Pinpoint the cell where the given text exists, returning its [x, y] midpoint coordinate. 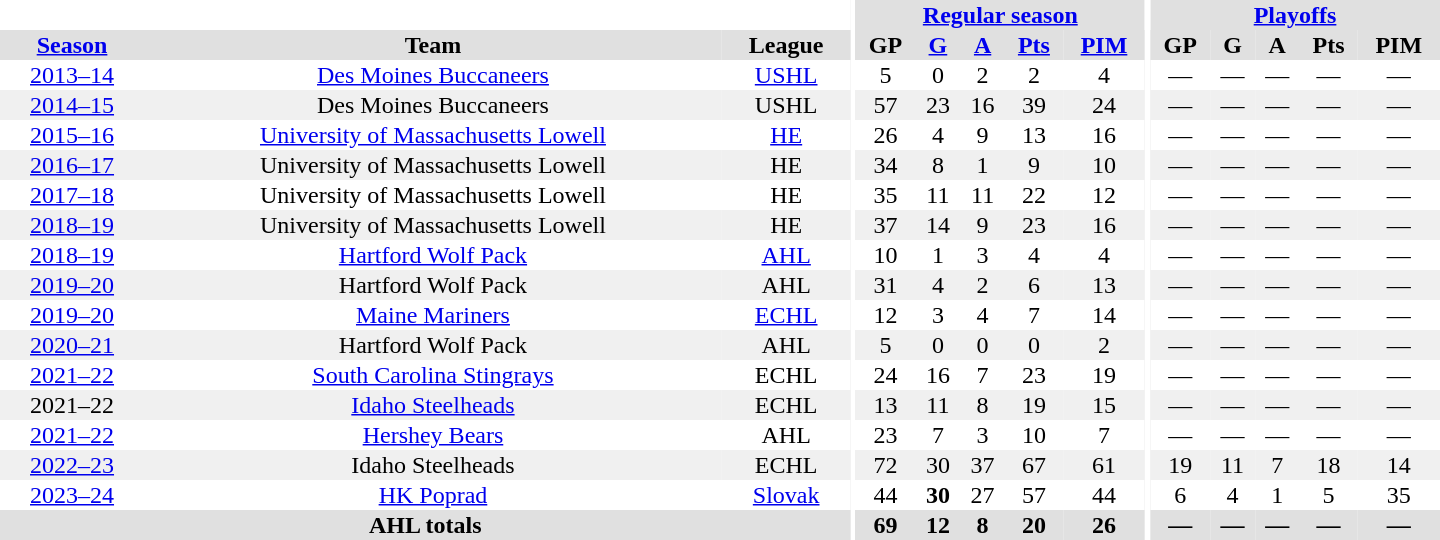
2023–24 [72, 495]
2014–15 [72, 105]
2013–14 [72, 75]
2020–21 [72, 345]
72 [885, 465]
Season [72, 45]
Team [433, 45]
2015–16 [72, 135]
Slovak [786, 495]
Maine Mariners [433, 315]
AHL totals [425, 525]
HK Poprad [433, 495]
18 [1329, 465]
South Carolina Stingrays [433, 375]
15 [1104, 405]
39 [1034, 105]
27 [982, 495]
2016–17 [72, 165]
2022–23 [72, 465]
Playoffs [1295, 15]
34 [885, 165]
2017–18 [72, 195]
Hershey Bears [433, 435]
22 [1034, 195]
31 [885, 285]
20 [1034, 525]
61 [1104, 465]
67 [1034, 465]
Regular season [1000, 15]
69 [885, 525]
League [786, 45]
